Return the [X, Y] coordinate for the center point of the cell that contains the specified text.  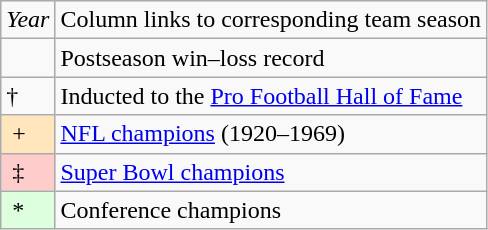
NFL champions (1920–1969) [271, 134]
Postseason win–loss record [271, 58]
Year [28, 20]
† [28, 96]
Super Bowl champions [271, 172]
Inducted to the Pro Football Hall of Fame [271, 96]
* [28, 210]
Conference champions [271, 210]
+ [28, 134]
‡ [28, 172]
Column links to corresponding team season [271, 20]
